Find where the given text appears and provide that cell's center as [x, y] coordinate. 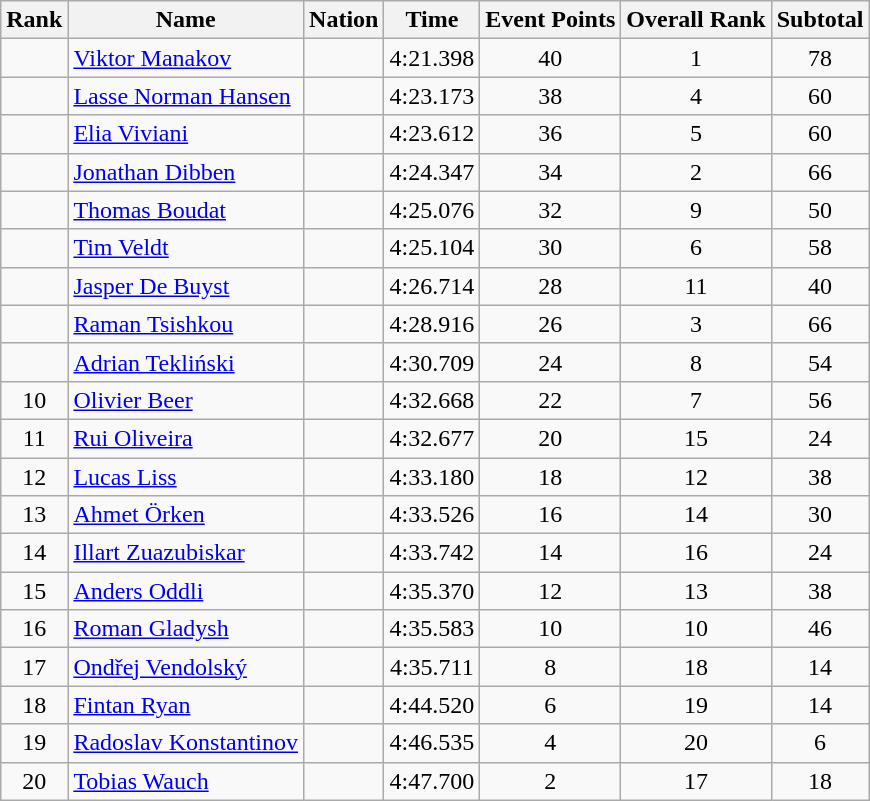
5 [696, 134]
Anders Oddli [186, 591]
Raman Tsishkou [186, 324]
4:35.583 [432, 629]
Illart Zuazubiskar [186, 553]
Lasse Norman Hansen [186, 96]
4:32.677 [432, 438]
28 [550, 286]
Jasper De Buyst [186, 286]
46 [820, 629]
4:23.612 [432, 134]
4:28.916 [432, 324]
56 [820, 400]
32 [550, 210]
4:33.526 [432, 515]
Thomas Boudat [186, 210]
4:25.104 [432, 248]
Lucas Liss [186, 477]
4:25.076 [432, 210]
Ahmet Örken [186, 515]
50 [820, 210]
Fintan Ryan [186, 705]
4:47.700 [432, 781]
4:33.742 [432, 553]
Roman Gladysh [186, 629]
78 [820, 58]
Olivier Beer [186, 400]
Subtotal [820, 20]
Time [432, 20]
4:46.535 [432, 743]
4:35.711 [432, 667]
4:26.714 [432, 286]
Viktor Manakov [186, 58]
58 [820, 248]
Event Points [550, 20]
4:33.180 [432, 477]
36 [550, 134]
Radoslav Konstantinov [186, 743]
1 [696, 58]
Name [186, 20]
26 [550, 324]
7 [696, 400]
Jonathan Dibben [186, 172]
Rui Oliveira [186, 438]
Tobias Wauch [186, 781]
4:30.709 [432, 362]
Adrian Tekliński [186, 362]
4:32.668 [432, 400]
54 [820, 362]
22 [550, 400]
4:44.520 [432, 705]
Tim Veldt [186, 248]
4:21.398 [432, 58]
Overall Rank [696, 20]
Elia Viviani [186, 134]
Ondřej Vendolský [186, 667]
4:35.370 [432, 591]
4:24.347 [432, 172]
34 [550, 172]
4:23.173 [432, 96]
3 [696, 324]
Nation [344, 20]
9 [696, 210]
Rank [34, 20]
